Return the [x, y] coordinate for the center point of the cell that contains the specified text.  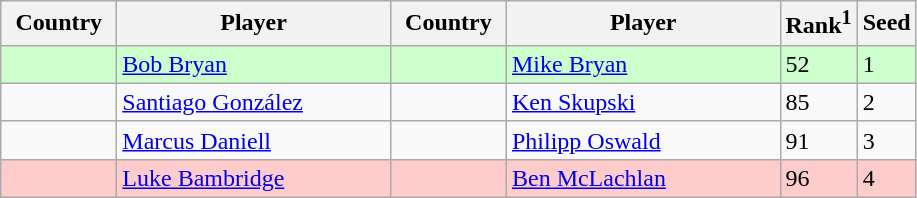
Seed [886, 24]
52 [818, 64]
4 [886, 178]
96 [818, 178]
Ben McLachlan [643, 178]
2 [886, 102]
85 [818, 102]
91 [818, 140]
3 [886, 140]
Philipp Oswald [643, 140]
Rank1 [818, 24]
Ken Skupski [643, 102]
Bob Bryan [254, 64]
Luke Bambridge [254, 178]
Mike Bryan [643, 64]
Marcus Daniell [254, 140]
Santiago González [254, 102]
1 [886, 64]
